Find where the given text appears and provide that cell's center as (X, Y) coordinate. 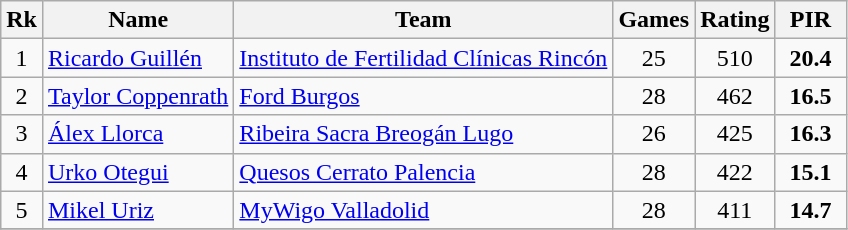
3 (22, 134)
Rating (735, 20)
422 (735, 172)
Instituto de Fertilidad Clínicas Rincón (424, 58)
Taylor Coppenrath (138, 96)
Name (138, 20)
14.7 (810, 210)
4 (22, 172)
Rk (22, 20)
Urko Otegui (138, 172)
PIR (810, 20)
Ricardo Guillén (138, 58)
Álex Llorca (138, 134)
411 (735, 210)
510 (735, 58)
5 (22, 210)
462 (735, 96)
20.4 (810, 58)
425 (735, 134)
Games (654, 20)
16.5 (810, 96)
Ribeira Sacra Breogán Lugo (424, 134)
Mikel Uriz (138, 210)
2 (22, 96)
15.1 (810, 172)
Quesos Cerrato Palencia (424, 172)
Ford Burgos (424, 96)
16.3 (810, 134)
26 (654, 134)
1 (22, 58)
MyWigo Valladolid (424, 210)
25 (654, 58)
Team (424, 20)
